Provide the (x, y) coordinate of the cell's center where the given text is located.  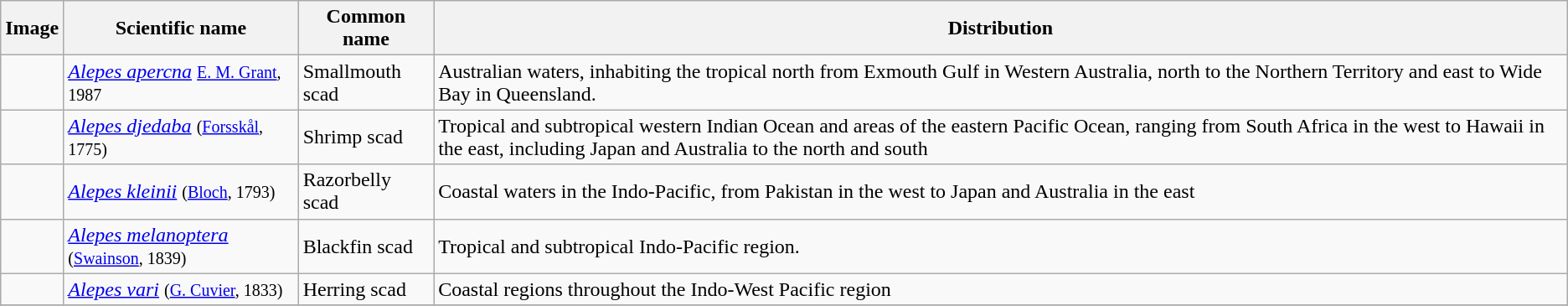
Alepes melanoptera (Swainson, 1839) (181, 246)
Coastal waters in the Indo-Pacific, from Pakistan in the west to Japan and Australia in the east (1001, 191)
Razorbelly scad (366, 191)
Alepes djedaba (Forsskål, 1775) (181, 137)
Coastal regions throughout the Indo-West Pacific region (1001, 289)
Smallmouth scad (366, 82)
Common name (366, 29)
Herring scad (366, 289)
Image (32, 29)
Distribution (1001, 29)
Tropical and subtropical Indo-Pacific region. (1001, 246)
Alepes kleinii (Bloch, 1793) (181, 191)
Alepes vari (G. Cuvier, 1833) (181, 289)
Alepes apercna E. M. Grant, 1987 (181, 82)
Shrimp scad (366, 137)
Blackfin scad (366, 246)
Scientific name (181, 29)
